Scan for the cell matching the given text and deliver its (X, Y) coordinate at center. 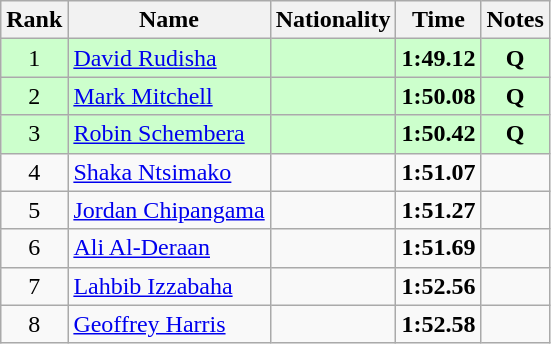
7 (34, 286)
1:49.12 (438, 58)
3 (34, 134)
Mark Mitchell (169, 96)
1:51.27 (438, 210)
5 (34, 210)
1:51.07 (438, 172)
Ali Al-Deraan (169, 248)
1:52.56 (438, 286)
6 (34, 248)
Lahbib Izzabaha (169, 286)
Robin Schembera (169, 134)
Rank (34, 20)
Notes (515, 20)
1:51.69 (438, 248)
Nationality (333, 20)
2 (34, 96)
8 (34, 324)
Name (169, 20)
Geoffrey Harris (169, 324)
1:50.42 (438, 134)
1:50.08 (438, 96)
Time (438, 20)
Jordan Chipangama (169, 210)
1 (34, 58)
4 (34, 172)
David Rudisha (169, 58)
1:52.58 (438, 324)
Shaka Ntsimako (169, 172)
